For the text-containing cell, return its midpoint in [X, Y] coordinate format. 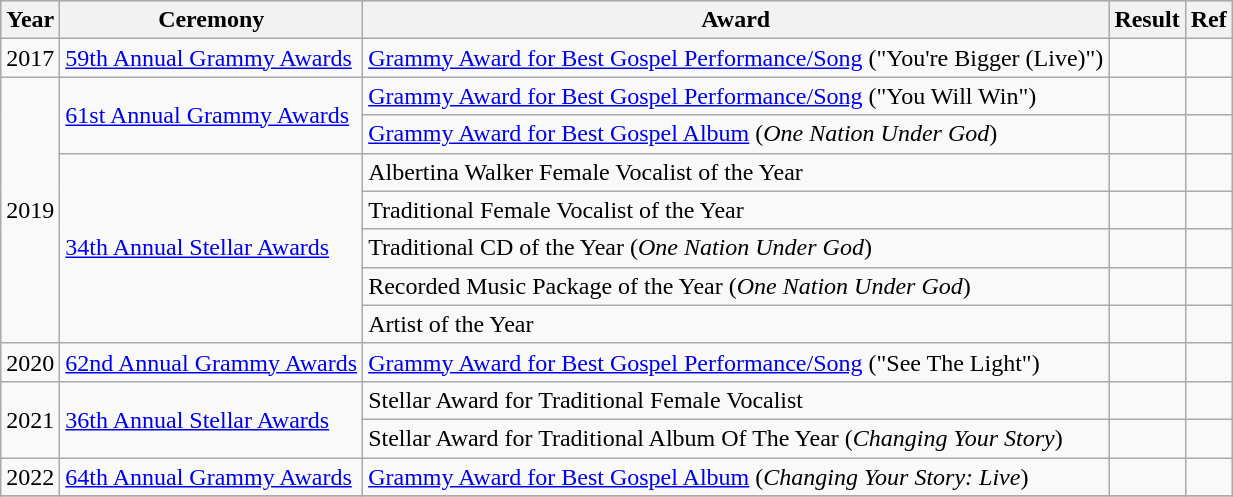
Award [736, 20]
2019 [30, 210]
64th Annual Grammy Awards [212, 477]
Grammy Award for Best Gospel Album (Changing Your Story: Live) [736, 477]
Grammy Award for Best Gospel Performance/Song ("You're Bigger (Live)") [736, 58]
2020 [30, 362]
59th Annual Grammy Awards [212, 58]
Stellar Award for Traditional Female Vocalist [736, 400]
Grammy Award for Best Gospel Performance/Song ("You Will Win") [736, 96]
Ceremony [212, 20]
Recorded Music Package of the Year (One Nation Under God) [736, 286]
61st Annual Grammy Awards [212, 115]
Artist of the Year [736, 324]
Traditional Female Vocalist of the Year [736, 210]
62nd Annual Grammy Awards [212, 362]
Ref [1208, 20]
Grammy Award for Best Gospel Album (One Nation Under God) [736, 134]
2017 [30, 58]
Year [30, 20]
Albertina Walker Female Vocalist of the Year [736, 172]
2021 [30, 419]
36th Annual Stellar Awards [212, 419]
Traditional CD of the Year (One Nation Under God) [736, 248]
2022 [30, 477]
Stellar Award for Traditional Album Of The Year (Changing Your Story) [736, 438]
34th Annual Stellar Awards [212, 248]
Grammy Award for Best Gospel Performance/Song ("See The Light") [736, 362]
Result [1147, 20]
